Find where the given text appears and provide that cell's center as [X, Y] coordinate. 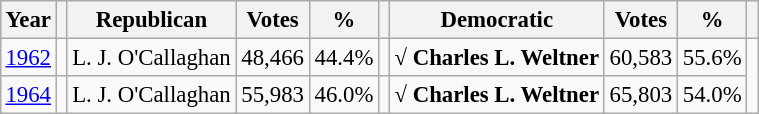
1964 [28, 95]
Year [28, 20]
44.4% [344, 57]
60,583 [640, 57]
Democratic [496, 20]
46.0% [344, 95]
54.0% [712, 95]
65,803 [640, 95]
Republican [152, 20]
1962 [28, 57]
48,466 [272, 57]
55.6% [712, 57]
55,983 [272, 95]
